Locate the cell with the specified text and output its [x, y] center coordinate. 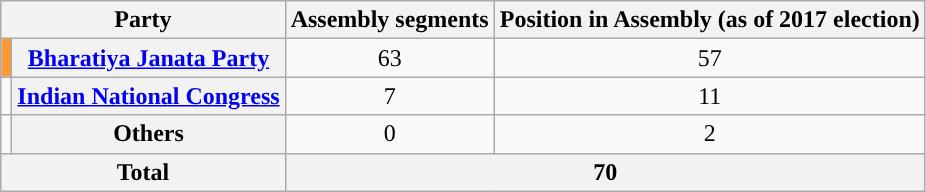
2 [710, 134]
Others [148, 134]
70 [605, 172]
Total [143, 172]
57 [710, 58]
Position in Assembly (as of 2017 election) [710, 20]
0 [390, 134]
Bharatiya Janata Party [148, 58]
7 [390, 96]
Indian National Congress [148, 96]
Assembly segments [390, 20]
11 [710, 96]
63 [390, 58]
Party [143, 20]
